Return the (x, y) coordinate for the center point of the cell that contains the specified text.  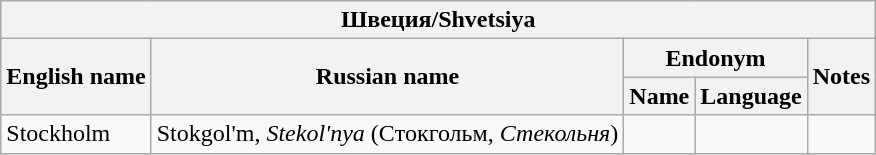
Notes (841, 77)
English name (76, 77)
Name (660, 96)
Stockholm (76, 134)
Stokgol'm, Stekol'nya (Cтокгольм, Стекольня) (388, 134)
Швеция/Shvetsiya (438, 20)
Language (751, 96)
Russian name (388, 77)
Endonym (716, 58)
